For the text-containing cell, return its midpoint in (x, y) coordinate format. 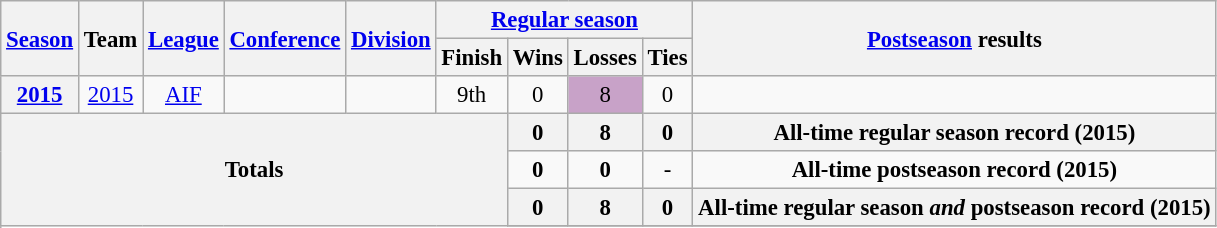
Division (391, 38)
All-time postseason record (2015) (954, 170)
Team (110, 38)
- (668, 170)
Regular season (564, 20)
AIF (184, 95)
All-time regular season record (2015) (954, 133)
Conference (285, 38)
Ties (668, 58)
Season (40, 38)
Postseason results (954, 38)
Wins (538, 58)
Losses (605, 58)
Totals (254, 170)
League (184, 38)
Finish (472, 58)
All-time regular season and postseason record (2015) (954, 208)
9th (472, 95)
